Locate the cell with the specified text and output its (X, Y) center coordinate. 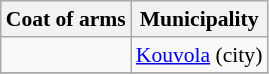
Kouvola (city) (200, 55)
Coat of arms (66, 19)
Municipality (200, 19)
